Return (X, Y) of the center of cell containing provided text 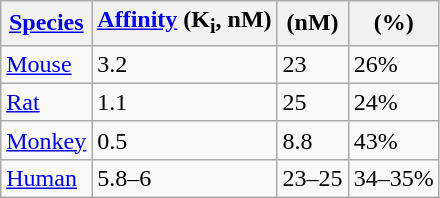
1.1 (184, 102)
26% (394, 64)
5.8–6 (184, 178)
0.5 (184, 140)
43% (394, 140)
8.8 (312, 140)
3.2 (184, 64)
24% (394, 102)
Human (46, 178)
Species (46, 23)
(%) (394, 23)
Mouse (46, 64)
25 (312, 102)
23 (312, 64)
(nM) (312, 23)
34–35% (394, 178)
Monkey (46, 140)
Rat (46, 102)
23–25 (312, 178)
Affinity (Ki, nM) (184, 23)
